Capture the cell that displays the provided text and extract its [x, y] central coordinate. 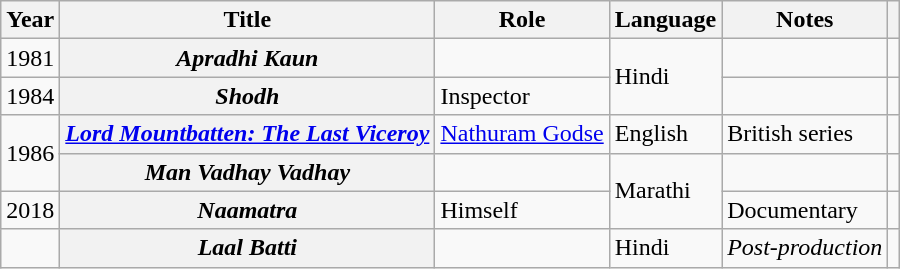
Laal Batti [248, 248]
Marathi [665, 191]
Notes [805, 20]
Post-production [805, 248]
Year [30, 20]
2018 [30, 210]
Apradhi Kaun [248, 58]
Nathuram Godse [522, 134]
Documentary [805, 210]
Naamatra [248, 210]
Himself [522, 210]
1984 [30, 96]
Shodh [248, 96]
Role [522, 20]
Inspector [522, 96]
Title [248, 20]
Language [665, 20]
Man Vadhay Vadhay [248, 172]
1981 [30, 58]
British series [805, 134]
1986 [30, 153]
Lord Mountbatten: The Last Viceroy [248, 134]
English [665, 134]
